Determine the [x, y] coordinate at the center of the cell enclosing the given text.  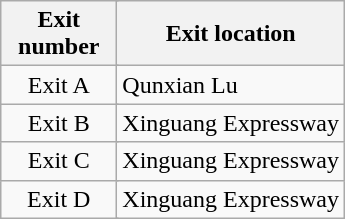
Exit A [59, 85]
Qunxian Lu [231, 85]
Exit D [59, 199]
Exit number [59, 34]
Exit B [59, 123]
Exit C [59, 161]
Exit location [231, 34]
